Determine the (x, y) coordinate at the center of the cell enclosing the given text.  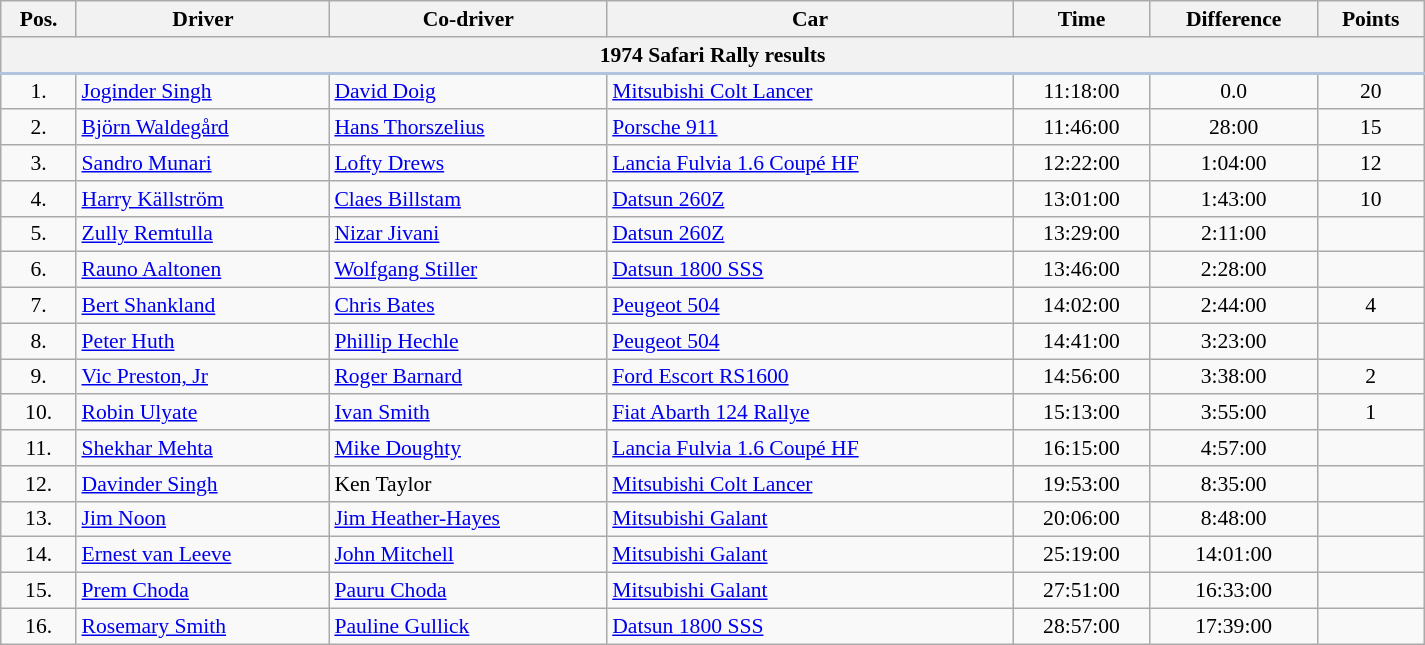
Driver (202, 19)
28:00 (1234, 128)
Rauno Aaltonen (202, 270)
12:22:00 (1082, 163)
14:41:00 (1082, 341)
16. (39, 626)
8:48:00 (1234, 519)
1. (39, 91)
Joginder Singh (202, 91)
Porsche 911 (810, 128)
Shekhar Mehta (202, 448)
Phillip Hechle (468, 341)
9. (39, 377)
Jim Noon (202, 519)
15. (39, 591)
Ivan Smith (468, 413)
Peter Huth (202, 341)
Björn Waldegård (202, 128)
10. (39, 413)
28:57:00 (1082, 626)
Ford Escort RS1600 (810, 377)
Chris Bates (468, 306)
1:43:00 (1234, 199)
3:38:00 (1234, 377)
16:33:00 (1234, 591)
Davinder Singh (202, 484)
Fiat Abarth 124 Rallye (810, 413)
David Doig (468, 91)
Points (1370, 19)
Zully Remtulla (202, 234)
13:29:00 (1082, 234)
4:57:00 (1234, 448)
2 (1370, 377)
Robin Ulyate (202, 413)
13. (39, 519)
Time (1082, 19)
13:01:00 (1082, 199)
12 (1370, 163)
Wolfgang Stiller (468, 270)
2:44:00 (1234, 306)
15:13:00 (1082, 413)
Ken Taylor (468, 484)
Lofty Drews (468, 163)
16:15:00 (1082, 448)
Hans Thorszelius (468, 128)
14:56:00 (1082, 377)
Ernest van Leeve (202, 555)
20:06:00 (1082, 519)
0.0 (1234, 91)
15 (1370, 128)
Nizar Jivani (468, 234)
13:46:00 (1082, 270)
27:51:00 (1082, 591)
1974 Safari Rally results (713, 55)
Sandro Munari (202, 163)
11:18:00 (1082, 91)
3. (39, 163)
11. (39, 448)
8:35:00 (1234, 484)
Mike Doughty (468, 448)
4. (39, 199)
7. (39, 306)
2. (39, 128)
Bert Shankland (202, 306)
John Mitchell (468, 555)
Vic Preston, Jr (202, 377)
Co-driver (468, 19)
20 (1370, 91)
10 (1370, 199)
19:53:00 (1082, 484)
2:11:00 (1234, 234)
6. (39, 270)
Car (810, 19)
Difference (1234, 19)
1:04:00 (1234, 163)
1 (1370, 413)
Claes Billstam (468, 199)
14:01:00 (1234, 555)
14:02:00 (1082, 306)
25:19:00 (1082, 555)
17:39:00 (1234, 626)
14. (39, 555)
4 (1370, 306)
8. (39, 341)
Roger Barnard (468, 377)
12. (39, 484)
Harry Källström (202, 199)
3:55:00 (1234, 413)
Pauru Choda (468, 591)
2:28:00 (1234, 270)
11:46:00 (1082, 128)
Prem Choda (202, 591)
Jim Heather-Hayes (468, 519)
Pos. (39, 19)
Rosemary Smith (202, 626)
Pauline Gullick (468, 626)
3:23:00 (1234, 341)
5. (39, 234)
